Search for the cell housing the specified text and yield its [X, Y] center coordinate. 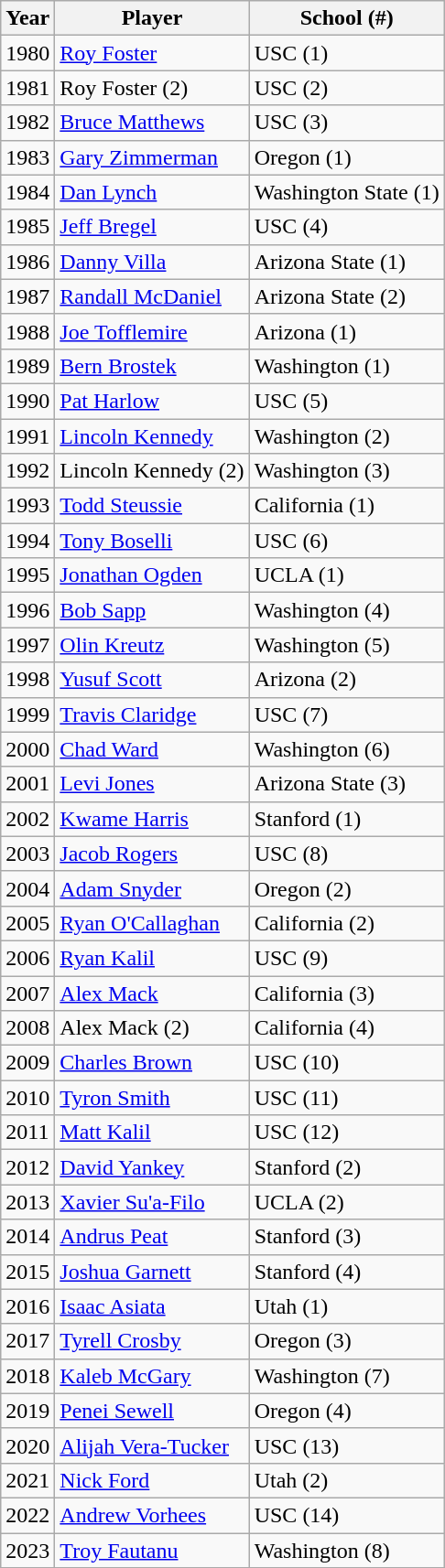
Oregon (4) [346, 1411]
Alijah Vera-Tucker [152, 1445]
Kaleb McGary [152, 1376]
Oregon (1) [346, 157]
1984 [27, 192]
Year [27, 18]
Joshua Garnett [152, 1272]
1983 [27, 157]
Washington (2) [346, 436]
USC (6) [346, 541]
Bruce Matthews [152, 123]
Ryan O'Callaghan [152, 923]
Tony Boselli [152, 541]
1996 [27, 610]
USC (2) [346, 88]
Stanford (2) [346, 1167]
USC (4) [346, 227]
2017 [27, 1341]
Arizona State (3) [346, 784]
1981 [27, 88]
2021 [27, 1480]
2018 [27, 1376]
Yusuf Scott [152, 680]
2019 [27, 1411]
California (2) [346, 923]
Utah (2) [346, 1480]
2023 [27, 1551]
Stanford (1) [346, 819]
Washington (4) [346, 610]
Chad Ward [152, 749]
1989 [27, 366]
2015 [27, 1272]
Lincoln Kennedy (2) [152, 471]
Andrew Vorhees [152, 1515]
USC (3) [346, 123]
1998 [27, 680]
2007 [27, 993]
2002 [27, 819]
Stanford (4) [346, 1272]
Olin Kreutz [152, 645]
Tyrell Crosby [152, 1341]
2014 [27, 1237]
USC (14) [346, 1515]
1985 [27, 227]
California (1) [346, 506]
2008 [27, 1028]
1990 [27, 401]
1988 [27, 331]
1980 [27, 53]
Charles Brown [152, 1063]
Jeff Bregel [152, 227]
1993 [27, 506]
2001 [27, 784]
Kwame Harris [152, 819]
USC (1) [346, 53]
2016 [27, 1306]
USC (10) [346, 1063]
1982 [27, 123]
Washington (3) [346, 471]
Washington (6) [346, 749]
Arizona State (1) [346, 262]
1997 [27, 645]
Bob Sapp [152, 610]
2022 [27, 1515]
1986 [27, 262]
Joe Tofflemire [152, 331]
Washington (7) [346, 1376]
USC (7) [346, 714]
1999 [27, 714]
Oregon (3) [346, 1341]
Player [152, 18]
Tyron Smith [152, 1098]
Utah (1) [346, 1306]
Troy Fautanu [152, 1551]
Danny Villa [152, 262]
2009 [27, 1063]
USC (5) [346, 401]
1987 [27, 296]
2012 [27, 1167]
Washington (5) [346, 645]
Arizona State (2) [346, 296]
2020 [27, 1445]
2013 [27, 1202]
David Yankey [152, 1167]
Alex Mack (2) [152, 1028]
2003 [27, 854]
UCLA (1) [346, 575]
Ryan Kalil [152, 958]
Jacob Rogers [152, 854]
2006 [27, 958]
Roy Foster (2) [152, 88]
Levi Jones [152, 784]
USC (12) [346, 1133]
Penei Sewell [152, 1411]
2011 [27, 1133]
California (4) [346, 1028]
Todd Steussie [152, 506]
Matt Kalil [152, 1133]
2010 [27, 1098]
1994 [27, 541]
Jonathan Ogden [152, 575]
USC (9) [346, 958]
Randall McDaniel [152, 296]
Lincoln Kennedy [152, 436]
USC (11) [346, 1098]
2005 [27, 923]
Nick Ford [152, 1480]
USC (13) [346, 1445]
1991 [27, 436]
Arizona (2) [346, 680]
1992 [27, 471]
2004 [27, 888]
1995 [27, 575]
California (3) [346, 993]
School (#) [346, 18]
Adam Snyder [152, 888]
Arizona (1) [346, 331]
Roy Foster [152, 53]
Stanford (3) [346, 1237]
Andrus Peat [152, 1237]
USC (8) [346, 854]
Washington (8) [346, 1551]
Dan Lynch [152, 192]
Xavier Su'a-Filo [152, 1202]
Alex Mack [152, 993]
Oregon (2) [346, 888]
Gary Zimmerman [152, 157]
Pat Harlow [152, 401]
Travis Claridge [152, 714]
UCLA (2) [346, 1202]
Isaac Asiata [152, 1306]
Bern Brostek [152, 366]
Washington State (1) [346, 192]
Washington (1) [346, 366]
2000 [27, 749]
